Identify which cell holds the provided text, then report its (X, Y) central coordinate. 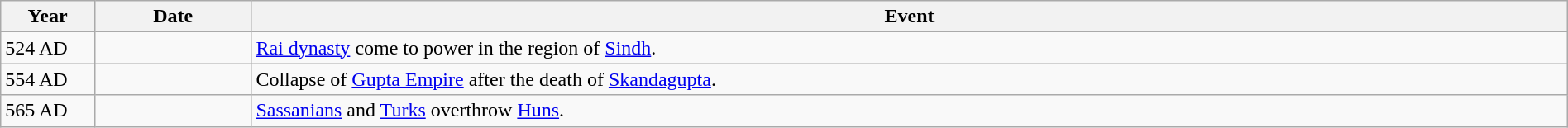
524 AD (48, 48)
554 AD (48, 79)
Collapse of Gupta Empire after the death of Skandagupta. (910, 79)
565 AD (48, 111)
Rai dynasty come to power in the region of Sindh. (910, 48)
Event (910, 17)
Sassanians and Turks overthrow Huns. (910, 111)
Date (172, 17)
Year (48, 17)
